Provide the [X, Y] coordinate of the cell's center where the given text is located.  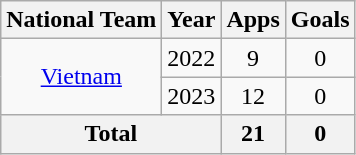
2022 [192, 58]
Total [111, 134]
9 [253, 58]
National Team [82, 20]
Goals [320, 20]
21 [253, 134]
12 [253, 96]
Year [192, 20]
Vietnam [82, 77]
Apps [253, 20]
2023 [192, 96]
